Output the (x, y) coordinate of the center of the cell containing the given text.  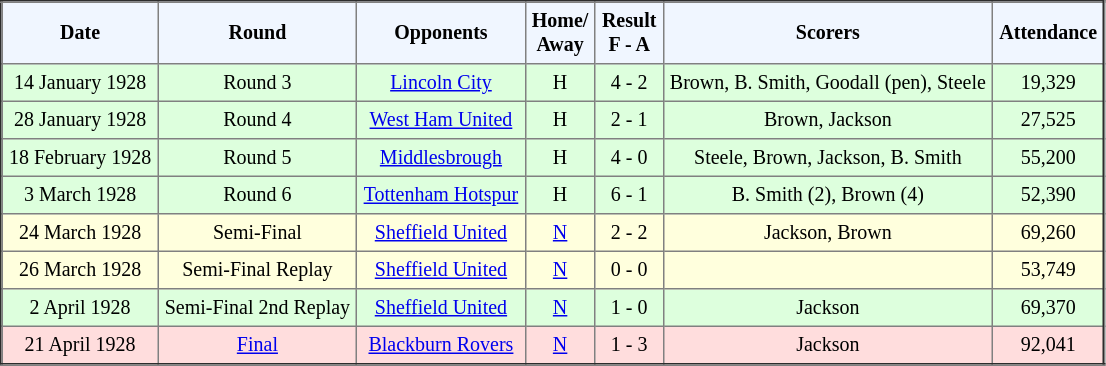
27,525 (1049, 120)
Final (258, 345)
4 - 2 (629, 83)
2 - 1 (629, 120)
1 - 0 (629, 308)
0 - 0 (629, 270)
Round 5 (258, 158)
Lincoln City (441, 83)
6 - 1 (629, 195)
West Ham United (441, 120)
Scorers (828, 33)
Date (80, 33)
69,370 (1049, 308)
69,260 (1049, 233)
ResultF - A (629, 33)
Brown, Jackson (828, 120)
Semi-Final (258, 233)
Blackburn Rovers (441, 345)
24 March 1928 (80, 233)
Middlesbrough (441, 158)
Round (258, 33)
21 April 1928 (80, 345)
Jackson, Brown (828, 233)
Steele, Brown, Jackson, B. Smith (828, 158)
Round 6 (258, 195)
Round 4 (258, 120)
55,200 (1049, 158)
3 March 1928 (80, 195)
Semi-Final 2nd Replay (258, 308)
14 January 1928 (80, 83)
Attendance (1049, 33)
2 April 1928 (80, 308)
52,390 (1049, 195)
53,749 (1049, 270)
Brown, B. Smith, Goodall (pen), Steele (828, 83)
26 March 1928 (80, 270)
18 February 1928 (80, 158)
28 January 1928 (80, 120)
Home/Away (560, 33)
Semi-Final Replay (258, 270)
1 - 3 (629, 345)
Opponents (441, 33)
B. Smith (2), Brown (4) (828, 195)
Round 3 (258, 83)
Tottenham Hotspur (441, 195)
92,041 (1049, 345)
4 - 0 (629, 158)
19,329 (1049, 83)
2 - 2 (629, 233)
